Identify which cell holds the provided text, then report its [X, Y] central coordinate. 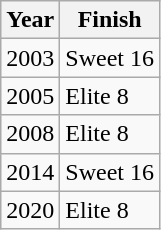
2020 [30, 210]
Year [30, 20]
2003 [30, 58]
2014 [30, 172]
2008 [30, 134]
Finish [110, 20]
2005 [30, 96]
